Scan for the cell matching the given text and deliver its [x, y] coordinate at center. 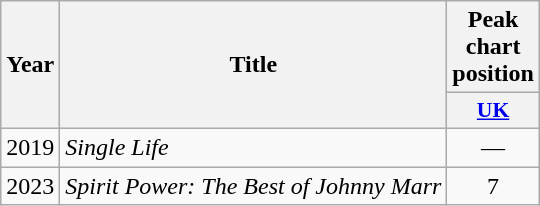
Year [30, 65]
— [493, 147]
7 [493, 185]
Single Life [254, 147]
UK [493, 111]
Title [254, 65]
Peak chart position [493, 47]
2019 [30, 147]
2023 [30, 185]
Spirit Power: The Best of Johnny Marr [254, 185]
